Find where the given text appears and provide that cell's center as (X, Y) coordinate. 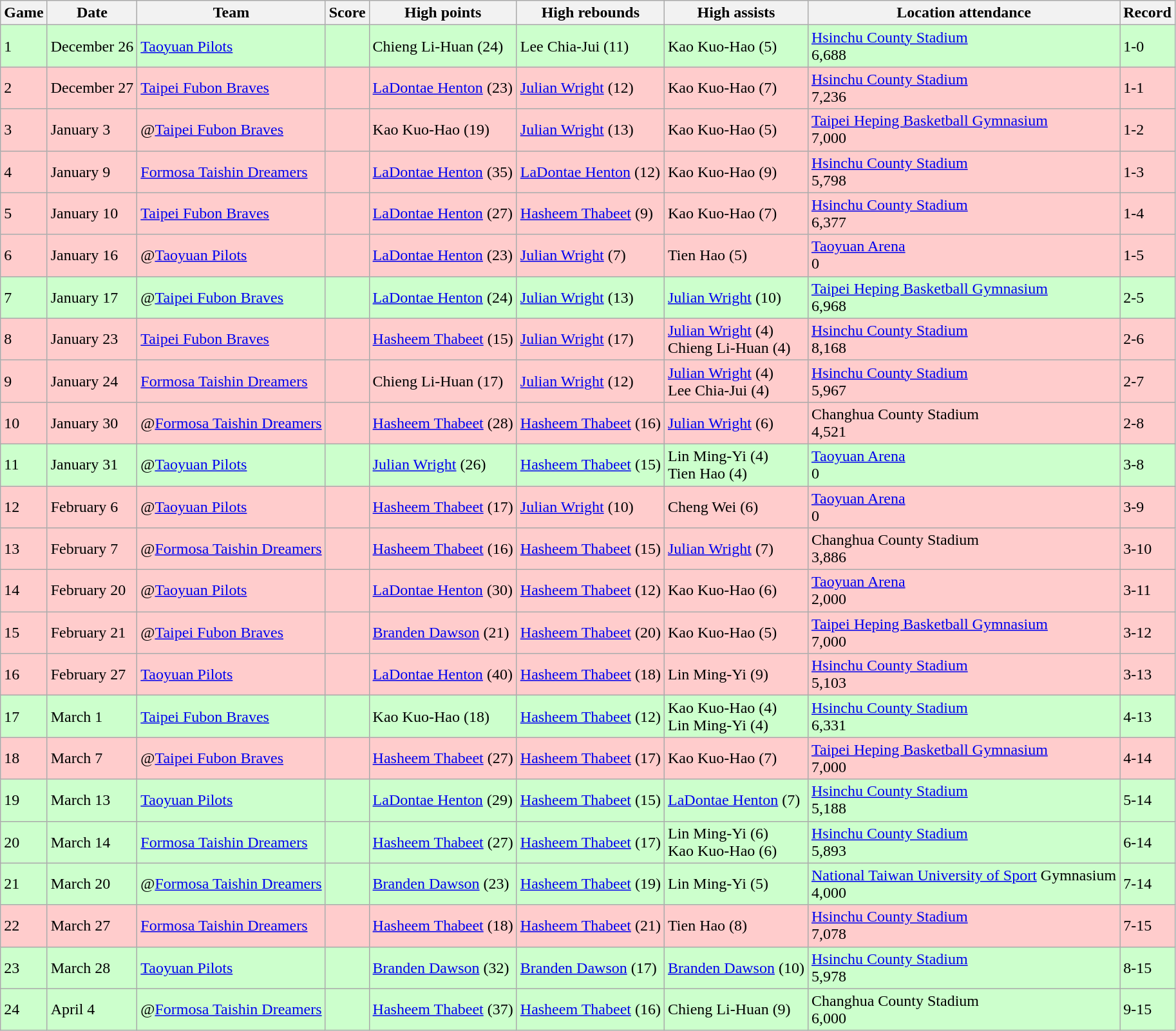
Score (347, 13)
Lee Chia-Jui (11) (590, 46)
13 (24, 549)
Hsinchu County Stadium5,798 (963, 171)
LaDontae Henton (29) (443, 800)
LaDontae Henton (27) (443, 214)
LaDontae Henton (40) (443, 675)
7-14 (1148, 884)
January 17 (92, 298)
January 16 (92, 255)
Kao Kuo-Hao (9) (735, 171)
Hsinchu County Stadium8,168 (963, 339)
Hasheem Thabeet (37) (443, 1010)
3-11 (1148, 591)
March 28 (92, 967)
5-14 (1148, 800)
Game (24, 13)
February 27 (92, 675)
Hasheem Thabeet (9) (590, 214)
23 (24, 967)
1-2 (1148, 130)
24 (24, 1010)
Hsinchu County Stadium6,688 (963, 46)
April 4 (92, 1010)
1-4 (1148, 214)
January 10 (92, 214)
Lin Ming-Yi (4)Tien Hao (4) (735, 465)
December 26 (92, 46)
16 (24, 675)
Julian Wright (4)Chieng Li-Huan (4) (735, 339)
18 (24, 759)
March 1 (92, 716)
Kao Kuo-Hao (19) (443, 130)
National Taiwan University of Sport Gymnasium4,000 (963, 884)
Julian Wright (17) (590, 339)
February 6 (92, 506)
January 9 (92, 171)
February 7 (92, 549)
6 (24, 255)
22 (24, 926)
19 (24, 800)
Hsinchu County Stadium7,236 (963, 88)
1-1 (1148, 88)
Hsinchu County Stadium5,978 (963, 967)
January 3 (92, 130)
LaDontae Henton (30) (443, 591)
LaDontae Henton (24) (443, 298)
1-3 (1148, 171)
2-6 (1148, 339)
Chieng Li-Huan (24) (443, 46)
February 20 (92, 591)
Lin Ming-Yi (6)Kao Kuo-Hao (6) (735, 842)
March 7 (92, 759)
4-14 (1148, 759)
Hsinchu County Stadium7,078 (963, 926)
Julian Wright (6) (735, 422)
Date (92, 13)
17 (24, 716)
11 (24, 465)
9 (24, 381)
January 30 (92, 422)
March 20 (92, 884)
6-14 (1148, 842)
Hsinchu County Stadium5,103 (963, 675)
Hsinchu County Stadium6,331 (963, 716)
3-12 (1148, 632)
3 (24, 130)
12 (24, 506)
Tien Hao (8) (735, 926)
2-7 (1148, 381)
14 (24, 591)
3-9 (1148, 506)
LaDontae Henton (35) (443, 171)
High points (443, 13)
Taipei Heping Basketball Gymnasium6,968 (963, 298)
Record (1148, 13)
Location attendance (963, 13)
2-5 (1148, 298)
Hasheem Thabeet (20) (590, 632)
January 24 (92, 381)
Hsinchu County Stadium5,967 (963, 381)
Branden Dawson (21) (443, 632)
Julian Wright (4)Lee Chia-Jui (4) (735, 381)
Branden Dawson (23) (443, 884)
Kao Kuo-Hao (6) (735, 591)
March 27 (92, 926)
Kao Kuo-Hao (18) (443, 716)
High assists (735, 13)
Hasheem Thabeet (21) (590, 926)
December 27 (92, 88)
Hsinchu County Stadium6,377 (963, 214)
Hasheem Thabeet (19) (590, 884)
Hasheem Thabeet (28) (443, 422)
5 (24, 214)
2-8 (1148, 422)
High rebounds (590, 13)
Kao Kuo-Hao (4)Lin Ming-Yi (4) (735, 716)
20 (24, 842)
Hsinchu County Stadium5,188 (963, 800)
4-13 (1148, 716)
21 (24, 884)
LaDontae Henton (7) (735, 800)
March 14 (92, 842)
LaDontae Henton (12) (590, 171)
3-13 (1148, 675)
Changhua County Stadium4,521 (963, 422)
1 (24, 46)
9-15 (1148, 1010)
Lin Ming-Yi (9) (735, 675)
Tien Hao (5) (735, 255)
January 23 (92, 339)
10 (24, 422)
4 (24, 171)
15 (24, 632)
Taoyuan Arena2,000 (963, 591)
3-10 (1148, 549)
Chieng Li-Huan (9) (735, 1010)
Branden Dawson (32) (443, 967)
8-15 (1148, 967)
Julian Wright (26) (443, 465)
3-8 (1148, 465)
Hsinchu County Stadium5,893 (963, 842)
February 21 (92, 632)
2 (24, 88)
7 (24, 298)
Changhua County Stadium3,886 (963, 549)
7-15 (1148, 926)
Chieng Li-Huan (17) (443, 381)
Branden Dawson (17) (590, 967)
Team (231, 13)
1-5 (1148, 255)
January 31 (92, 465)
Branden Dawson (10) (735, 967)
1-0 (1148, 46)
Lin Ming-Yi (5) (735, 884)
8 (24, 339)
Changhua County Stadium6,000 (963, 1010)
Cheng Wei (6) (735, 506)
March 13 (92, 800)
